Output the [X, Y] coordinate of the center of the cell containing the given text.  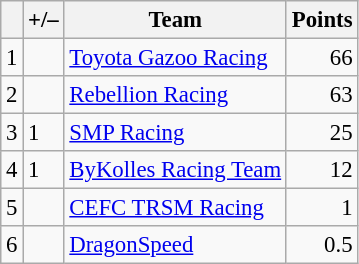
3 [12, 133]
63 [322, 95]
Team [175, 20]
2 [12, 95]
Toyota Gazoo Racing [175, 58]
Points [322, 20]
5 [12, 208]
Rebellion Racing [175, 95]
CEFC TRSM Racing [175, 208]
SMP Racing [175, 133]
66 [322, 58]
25 [322, 133]
4 [12, 170]
12 [322, 170]
6 [12, 245]
0.5 [322, 245]
ByKolles Racing Team [175, 170]
DragonSpeed [175, 245]
+/– [44, 20]
